Detect which cell encompasses the target text, then output its [x, y] center coordinate. 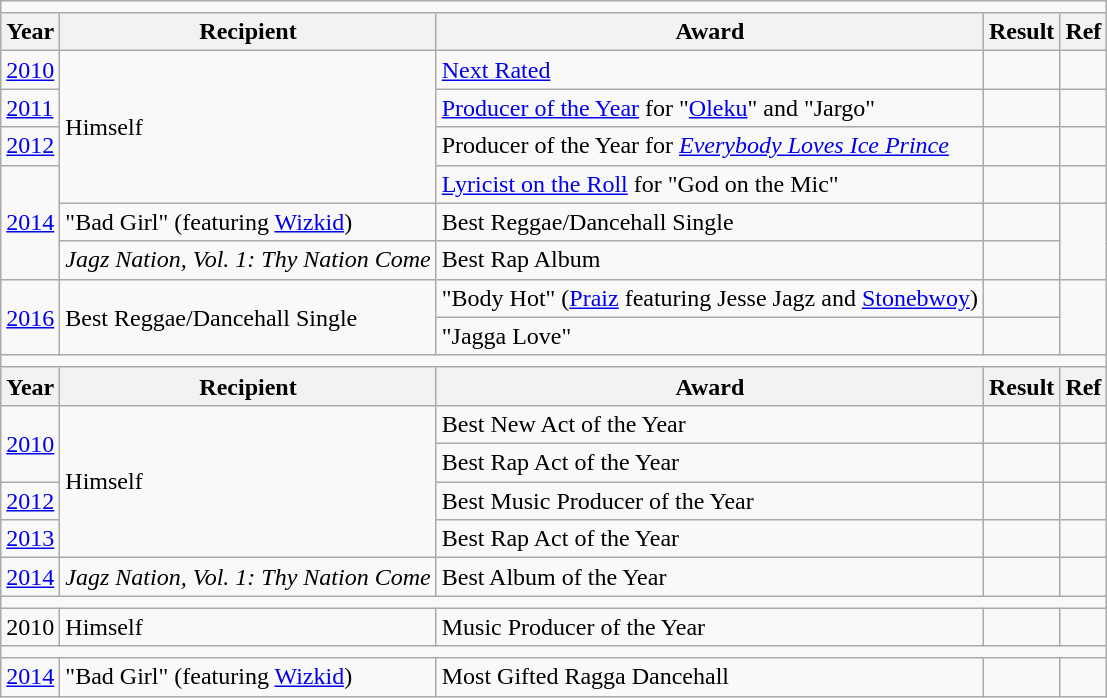
Best Rap Album [710, 260]
2013 [30, 539]
Producer of the Year for Everybody Loves Ice Prince [710, 146]
2016 [30, 317]
"Jagga Love" [710, 336]
Most Gifted Ragga Dancehall [710, 677]
Next Rated [710, 70]
Lyricist on the Roll for "God on the Mic" [710, 184]
Best Music Producer of the Year [710, 501]
"Body Hot" (Praiz featuring Jesse Jagz and Stonebwoy) [710, 298]
Best New Act of the Year [710, 424]
Best Album of the Year [710, 577]
Producer of the Year for "Oleku" and "Jargo" [710, 108]
Music Producer of the Year [710, 627]
2011 [30, 108]
